Output the [x, y] coordinate of the center of the cell containing the given text.  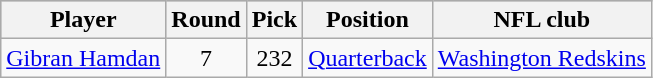
Player [84, 20]
Position [368, 20]
Pick [274, 20]
232 [274, 58]
Round [206, 20]
7 [206, 58]
Washington Redskins [542, 58]
Gibran Hamdan [84, 58]
NFL club [542, 20]
Quarterback [368, 58]
